Provide the (X, Y) coordinate of the cell's center where the given text is located.  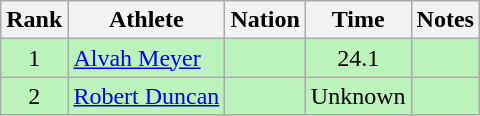
1 (34, 58)
2 (34, 96)
Alvah Meyer (146, 58)
Notes (445, 20)
Athlete (146, 20)
Time (358, 20)
Robert Duncan (146, 96)
Nation (265, 20)
Unknown (358, 96)
24.1 (358, 58)
Rank (34, 20)
